Detect which cell encompasses the target text, then output its (X, Y) center coordinate. 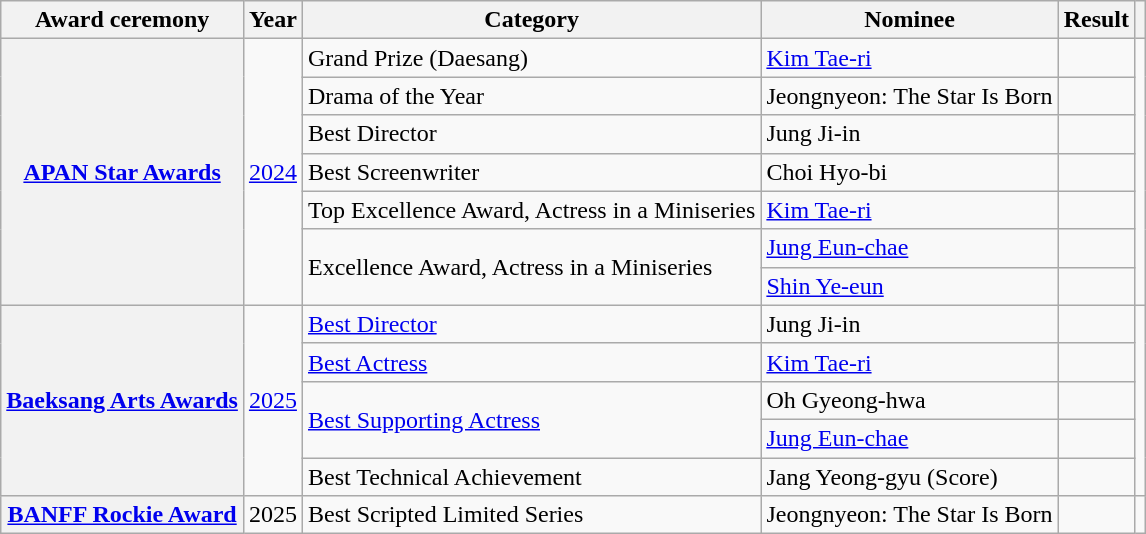
Year (272, 20)
Oh Gyeong-hwa (910, 400)
APAN Star Awards (122, 172)
Best Scripted Limited Series (531, 515)
Top Excellence Award, Actress in a Miniseries (531, 210)
Choi Hyo-bi (910, 172)
Award ceremony (122, 20)
Result (1096, 20)
Nominee (910, 20)
Shin Ye-eun (910, 286)
Drama of the Year (531, 96)
Best Supporting Actress (531, 419)
Grand Prize (Daesang) (531, 58)
2024 (272, 172)
Excellence Award, Actress in a Miniseries (531, 267)
Category (531, 20)
Baeksang Arts Awards (122, 400)
Best Actress (531, 362)
Best Screenwriter (531, 172)
Jang Yeong-gyu (Score) (910, 477)
BANFF Rockie Award (122, 515)
Best Technical Achievement (531, 477)
